Provide the [x, y] coordinate of the cell's center where the given text is located.  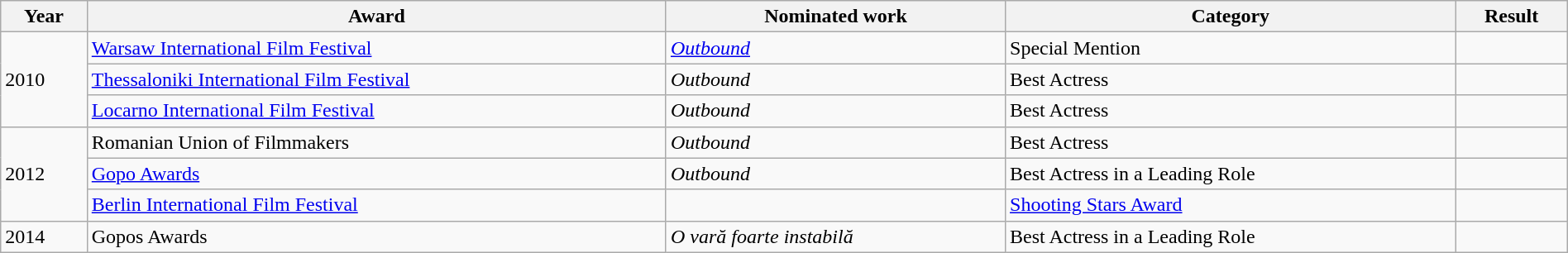
Category [1231, 17]
2014 [45, 236]
O vară foarte instabilă [835, 236]
Berlin International Film Festival [376, 205]
Nominated work [835, 17]
Romanian Union of Filmmakers [376, 142]
2010 [45, 79]
Gopos Awards [376, 236]
Warsaw International Film Festival [376, 48]
Special Mention [1231, 48]
Thessaloniki International Film Festival [376, 79]
Shooting Stars Award [1231, 205]
Gopo Awards [376, 174]
2012 [45, 174]
Locarno International Film Festival [376, 111]
Year [45, 17]
Award [376, 17]
Result [1512, 17]
